Identify which cell holds the provided text, then report its (X, Y) central coordinate. 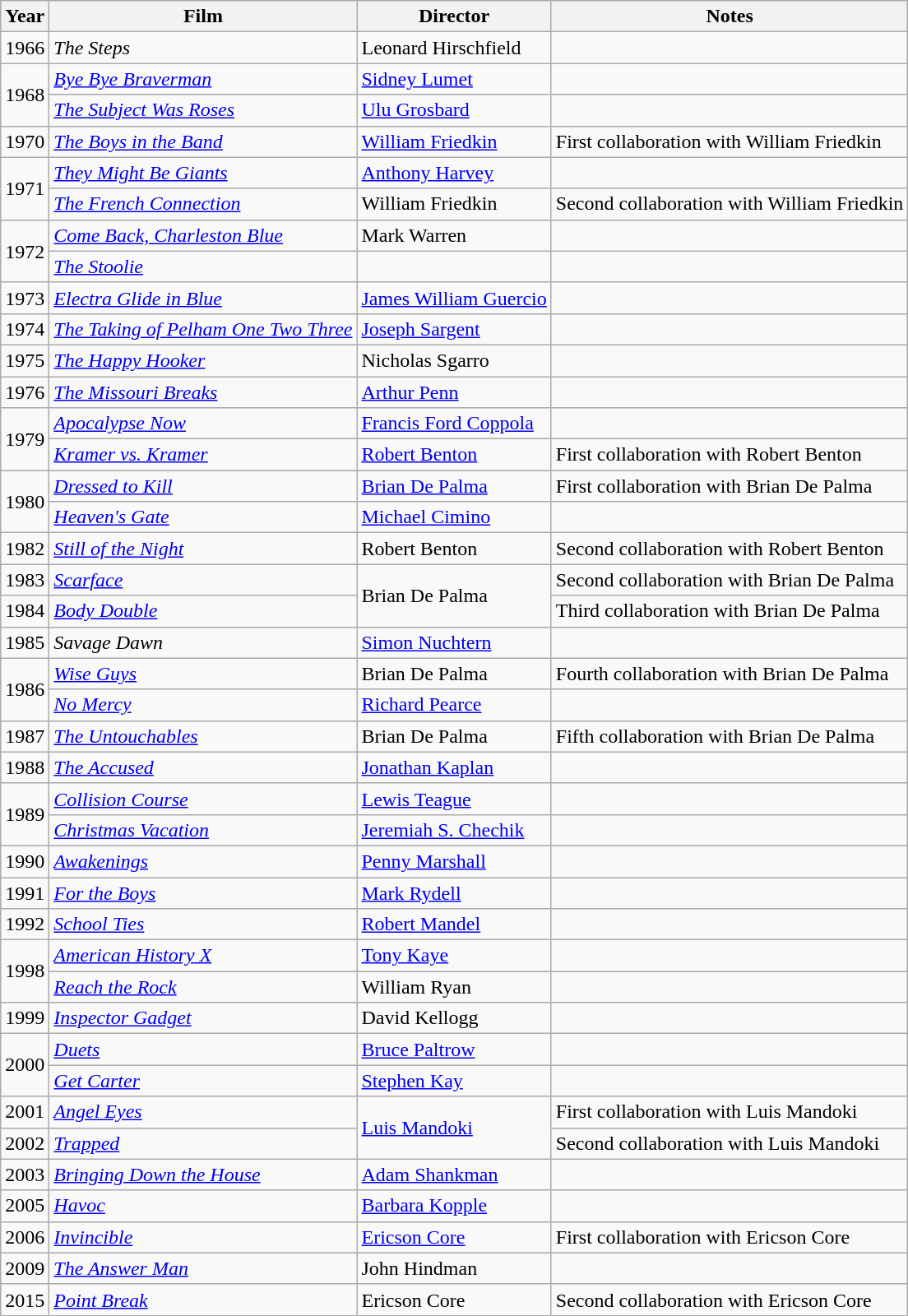
Simon Nuchtern (454, 642)
Wise Guys (203, 674)
Scarface (203, 580)
2006 (25, 1237)
Still of the Night (203, 549)
Invincible (203, 1237)
Fifth collaboration with Brian De Palma (730, 736)
Ulu Grosbard (454, 110)
James William Guercio (454, 298)
1990 (25, 861)
Arthur Penn (454, 392)
The Missouri Breaks (203, 392)
Notes (730, 16)
Apocalypse Now (203, 424)
2009 (25, 1268)
Duets (203, 1050)
Director (454, 16)
School Ties (203, 924)
Collision Course (203, 799)
Second collaboration with Brian De Palma (730, 580)
1974 (25, 329)
2002 (25, 1143)
Michael Cimino (454, 517)
Tony Kaye (454, 956)
1982 (25, 549)
First collaboration with Luis Mandoki (730, 1112)
Adam Shankman (454, 1175)
Stephen Kay (454, 1081)
The Answer Man (203, 1268)
Havoc (203, 1206)
Reach the Rock (203, 987)
Bruce Paltrow (454, 1050)
2000 (25, 1065)
1980 (25, 502)
1985 (25, 642)
1972 (25, 251)
Electra Glide in Blue (203, 298)
Lewis Teague (454, 799)
1984 (25, 611)
Luis Mandoki (454, 1128)
First collaboration with Brian De Palma (730, 486)
Francis Ford Coppola (454, 424)
2005 (25, 1206)
Awakenings (203, 861)
Come Back, Charleston Blue (203, 235)
Kramer vs. Kramer (203, 455)
Film (203, 16)
Leonard Hirschfield (454, 48)
The Steps (203, 48)
1979 (25, 439)
Fourth collaboration with Brian De Palma (730, 674)
Christmas Vacation (203, 830)
1975 (25, 360)
2003 (25, 1175)
1971 (25, 188)
1986 (25, 689)
John Hindman (454, 1268)
The Accused (203, 767)
Bringing Down the House (203, 1175)
Inspector Gadget (203, 1018)
Third collaboration with Brian De Palma (730, 611)
First collaboration with Ericson Core (730, 1237)
Second collaboration with William Friedkin (730, 204)
First collaboration with William Friedkin (730, 141)
1983 (25, 580)
Point Break (203, 1300)
1992 (25, 924)
Sidney Lumet (454, 79)
No Mercy (203, 705)
Penny Marshall (454, 861)
Barbara Kopple (454, 1206)
Dressed to Kill (203, 486)
The Happy Hooker (203, 360)
2001 (25, 1112)
First collaboration with Robert Benton (730, 455)
Mark Warren (454, 235)
They Might Be Giants (203, 173)
Richard Pearce (454, 705)
1991 (25, 892)
Jeremiah S. Chechik (454, 830)
Trapped (203, 1143)
1998 (25, 971)
Body Double (203, 611)
American History X (203, 956)
The Stoolie (203, 266)
For the Boys (203, 892)
The Subject Was Roses (203, 110)
Jonathan Kaplan (454, 767)
Heaven's Gate (203, 517)
Bye Bye Braverman (203, 79)
Mark Rydell (454, 892)
Robert Mandel (454, 924)
David Kellogg (454, 1018)
1968 (25, 95)
Joseph Sargent (454, 329)
The Untouchables (203, 736)
Savage Dawn (203, 642)
1966 (25, 48)
The Boys in the Band (203, 141)
1970 (25, 141)
Anthony Harvey (454, 173)
1987 (25, 736)
1989 (25, 814)
Second collaboration with Ericson Core (730, 1300)
Get Carter (203, 1081)
The Taking of Pelham One Two Three (203, 329)
1988 (25, 767)
Nicholas Sgarro (454, 360)
William Ryan (454, 987)
1973 (25, 298)
The French Connection (203, 204)
1999 (25, 1018)
Year (25, 16)
2015 (25, 1300)
Second collaboration with Luis Mandoki (730, 1143)
1976 (25, 392)
Angel Eyes (203, 1112)
Second collaboration with Robert Benton (730, 549)
